Scan for the cell matching the given text and deliver its [X, Y] coordinate at center. 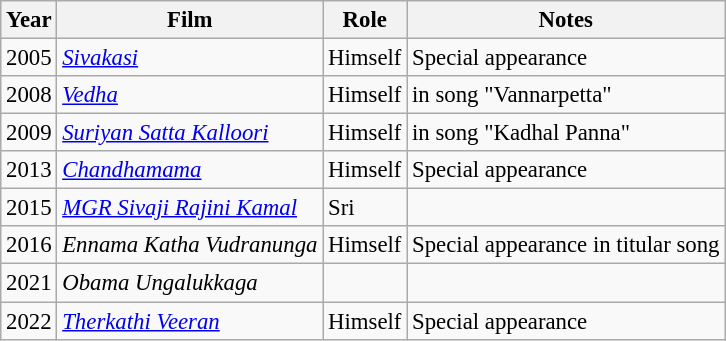
Obama Ungalukkaga [190, 283]
2021 [29, 283]
Sri [365, 208]
MGR Sivaji Rajini Kamal [190, 208]
2016 [29, 245]
2005 [29, 58]
Ennama Katha Vudranunga [190, 245]
2022 [29, 321]
in song "Vannarpetta" [566, 95]
Suriyan Satta Kalloori [190, 133]
2009 [29, 133]
Therkathi Veeran [190, 321]
Year [29, 20]
Sivakasi [190, 58]
Film [190, 20]
Special appearance in titular song [566, 245]
Vedha [190, 95]
Role [365, 20]
in song "Kadhal Panna" [566, 133]
Notes [566, 20]
2015 [29, 208]
2013 [29, 170]
2008 [29, 95]
Chandhamama [190, 170]
